Detect which cell encompasses the target text, then output its [X, Y] center coordinate. 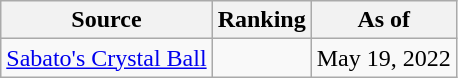
Sabato's Crystal Ball [106, 58]
Source [106, 20]
Ranking [262, 20]
As of [384, 20]
May 19, 2022 [384, 58]
